Locate the cell with the specified text and output its (X, Y) center coordinate. 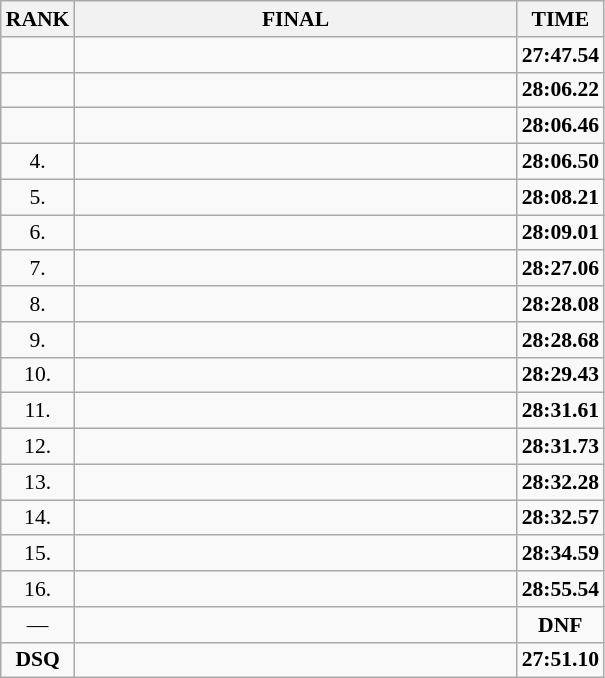
9. (38, 340)
6. (38, 233)
28:06.50 (560, 162)
28:09.01 (560, 233)
TIME (560, 19)
28:29.43 (560, 375)
28:28.68 (560, 340)
12. (38, 447)
14. (38, 518)
28:31.61 (560, 411)
28:27.06 (560, 269)
28:06.22 (560, 90)
5. (38, 197)
10. (38, 375)
FINAL (295, 19)
RANK (38, 19)
8. (38, 304)
— (38, 625)
28:34.59 (560, 554)
28:32.28 (560, 482)
28:28.08 (560, 304)
28:32.57 (560, 518)
4. (38, 162)
16. (38, 589)
13. (38, 482)
28:55.54 (560, 589)
27:51.10 (560, 660)
28:08.21 (560, 197)
11. (38, 411)
7. (38, 269)
DSQ (38, 660)
27:47.54 (560, 55)
15. (38, 554)
28:31.73 (560, 447)
DNF (560, 625)
28:06.46 (560, 126)
